For the text-containing cell, return its midpoint in [X, Y] coordinate format. 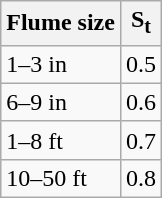
0.5 [140, 64]
0.8 [140, 178]
1–3 in [61, 64]
0.6 [140, 102]
St [140, 23]
Flume size [61, 23]
6–9 in [61, 102]
0.7 [140, 140]
1–8 ft [61, 140]
10–50 ft [61, 178]
